Return (X, Y) of the center of cell containing provided text 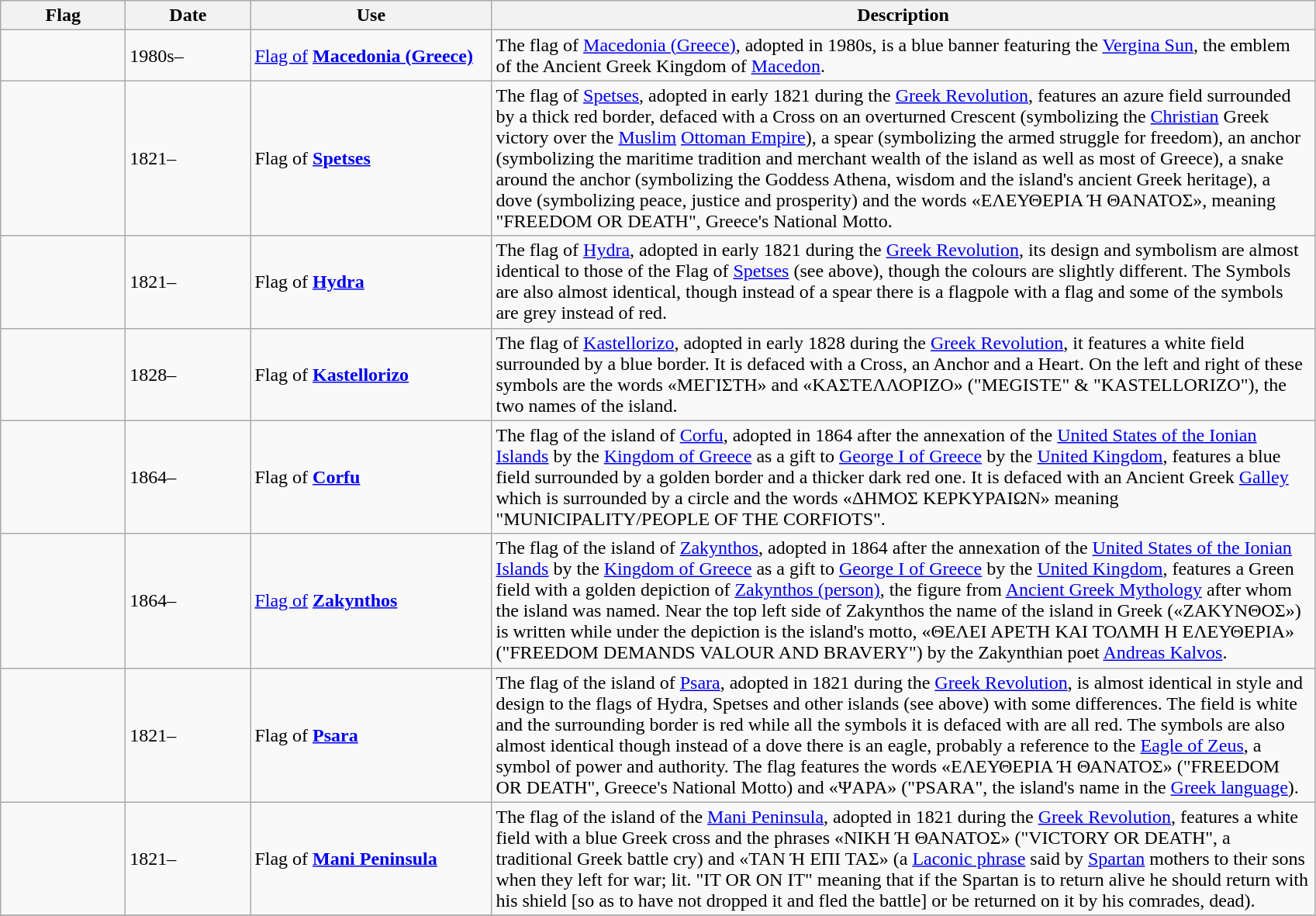
Flag (64, 16)
Flag of Corfu (371, 477)
1980s– (188, 56)
Flag of Macedonia (Greece) (371, 56)
Flag of Mani Peninsula (371, 859)
Flag of Zakynthos (371, 600)
1828– (188, 374)
The flag of Macedonia (Greece), adopted in 1980s, is a blue banner featuring the Vergina Sun, the emblem of the Ancient Greek Kingdom of Macedon. (903, 56)
Flag of Spetses (371, 158)
Flag of Hydra (371, 282)
Use (371, 16)
Description (903, 16)
Flag of Kastellorizo (371, 374)
Date (188, 16)
Flag of Psara (371, 735)
